Provide the (X, Y) coordinate of the cell's center where the given text is located.  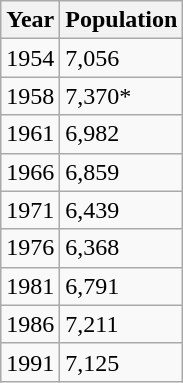
7,370* (122, 96)
6,439 (122, 210)
7,056 (122, 58)
7,211 (122, 324)
6,791 (122, 286)
6,982 (122, 134)
1976 (30, 248)
6,859 (122, 172)
1981 (30, 286)
1966 (30, 172)
6,368 (122, 248)
1991 (30, 362)
1958 (30, 96)
1954 (30, 58)
1986 (30, 324)
1961 (30, 134)
Population (122, 20)
7,125 (122, 362)
1971 (30, 210)
Year (30, 20)
